Scan for the cell matching the given text and deliver its [X, Y] coordinate at center. 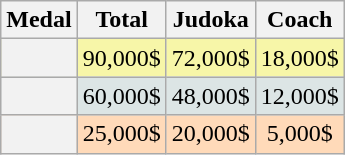
25,000$ [122, 134]
48,000$ [210, 96]
Medal [39, 20]
12,000$ [300, 96]
Judoka [210, 20]
Coach [300, 20]
Total [122, 20]
90,000$ [122, 58]
18,000$ [300, 58]
72,000$ [210, 58]
20,000$ [210, 134]
60,000$ [122, 96]
5,000$ [300, 134]
